Search for the cell housing the specified text and yield its [X, Y] center coordinate. 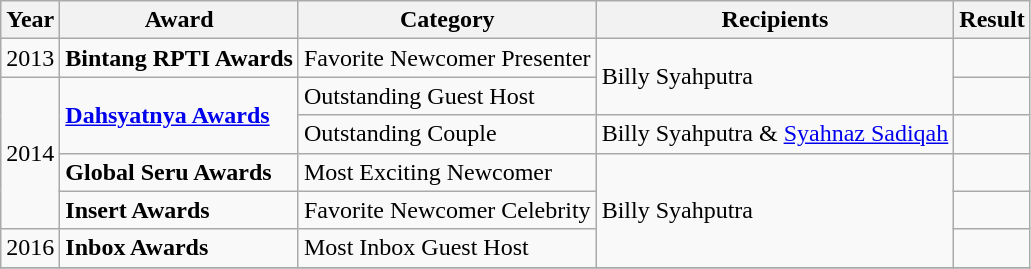
Category [447, 20]
Global Seru Awards [180, 172]
Insert Awards [180, 210]
Favorite Newcomer Celebrity [447, 210]
2016 [30, 248]
Result [992, 20]
Most Inbox Guest Host [447, 248]
Favorite Newcomer Presenter [447, 58]
Billy Syahputra & Syahnaz Sadiqah [775, 134]
Award [180, 20]
Inbox Awards [180, 248]
Most Exciting Newcomer [447, 172]
Outstanding Guest Host [447, 96]
Dahsyatnya Awards [180, 115]
2013 [30, 58]
Year [30, 20]
2014 [30, 153]
Recipients [775, 20]
Bintang RPTI Awards [180, 58]
Outstanding Couple [447, 134]
